Search for the cell housing the specified text and yield its (x, y) center coordinate. 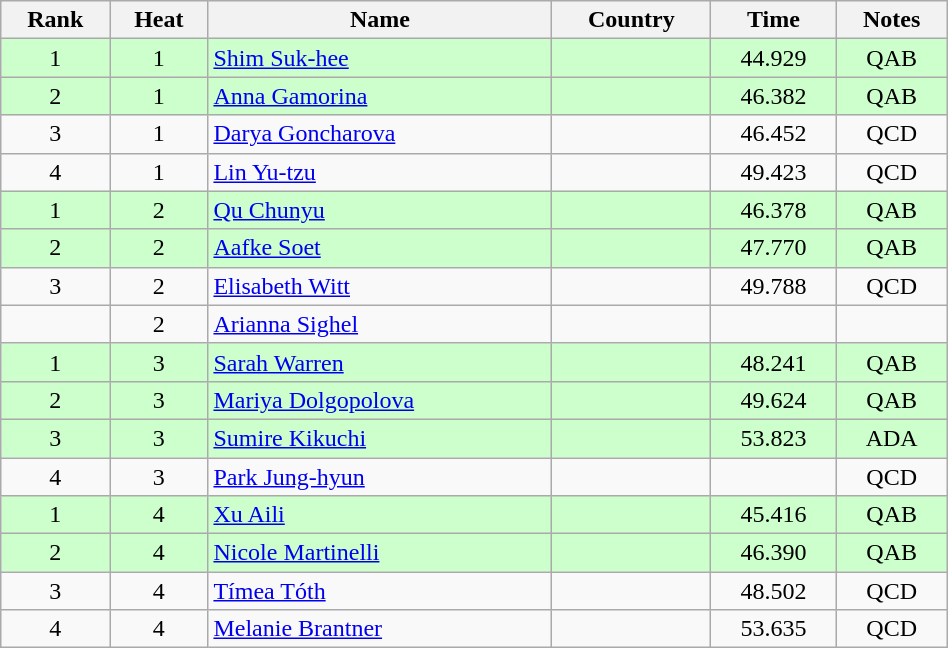
Tímea Tóth (380, 591)
Elisabeth Witt (380, 286)
49.423 (774, 172)
Mariya Dolgopolova (380, 400)
Lin Yu-tzu (380, 172)
Heat (159, 20)
Aafke Soet (380, 248)
Notes (892, 20)
Melanie Brantner (380, 629)
Shim Suk-hee (380, 58)
Anna Gamorina (380, 96)
49.788 (774, 286)
Nicole Martinelli (380, 553)
Xu Aili (380, 515)
48.241 (774, 362)
46.382 (774, 96)
Qu Chunyu (380, 210)
Name (380, 20)
53.635 (774, 629)
53.823 (774, 438)
Darya Goncharova (380, 134)
Sumire Kikuchi (380, 438)
Rank (56, 20)
44.929 (774, 58)
Country (632, 20)
46.452 (774, 134)
Park Jung-hyun (380, 477)
48.502 (774, 591)
ADA (892, 438)
45.416 (774, 515)
Sarah Warren (380, 362)
46.378 (774, 210)
Time (774, 20)
Arianna Sighel (380, 324)
47.770 (774, 248)
49.624 (774, 400)
46.390 (774, 553)
